From the cell containing the given text, extract its center point as [x, y] coordinate. 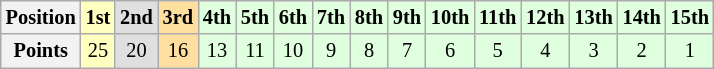
1st [98, 17]
14th [642, 17]
3 [593, 51]
6th [293, 17]
13 [217, 51]
1 [690, 51]
10th [450, 17]
Position [41, 17]
3rd [178, 17]
8 [369, 51]
16 [178, 51]
7th [331, 17]
5 [498, 51]
10 [293, 51]
9 [331, 51]
12th [545, 17]
7 [407, 51]
4 [545, 51]
5th [255, 17]
6 [450, 51]
2nd [136, 17]
Points [41, 51]
15th [690, 17]
25 [98, 51]
11th [498, 17]
13th [593, 17]
11 [255, 51]
8th [369, 17]
9th [407, 17]
4th [217, 17]
2 [642, 51]
20 [136, 51]
